Determine the [X, Y] coordinate at the center of the cell enclosing the given text.  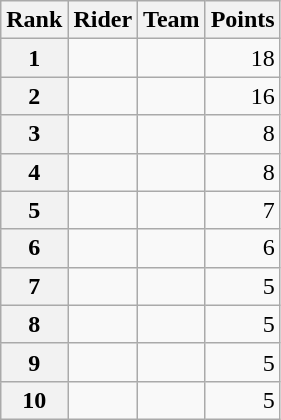
16 [242, 96]
18 [242, 58]
Points [242, 20]
Team [172, 20]
Rank [34, 20]
2 [34, 96]
3 [34, 134]
10 [34, 400]
Rider [103, 20]
4 [34, 172]
9 [34, 362]
1 [34, 58]
